Locate the cell with the specified text and output its (X, Y) center coordinate. 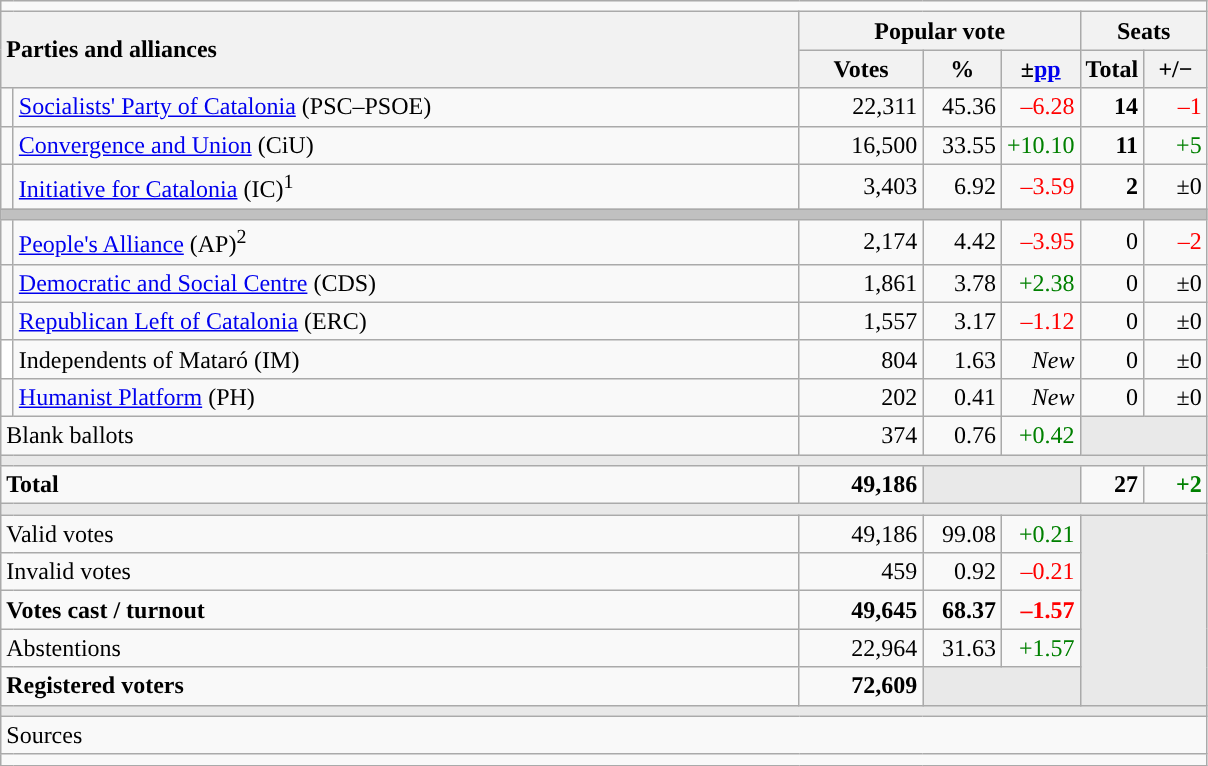
Humanist Platform (PH) (406, 397)
11 (1112, 145)
14 (1112, 107)
Convergence and Union (CiU) (406, 145)
+/− (1176, 69)
+0.42 (1040, 435)
2 (1112, 186)
Blank ballots (400, 435)
Votes cast / turnout (400, 610)
+1.57 (1040, 648)
3,403 (861, 186)
–2 (1176, 242)
Votes (861, 69)
Parties and alliances (400, 50)
202 (861, 397)
45.36 (962, 107)
Republican Left of Catalonia (ERC) (406, 321)
+2 (1176, 485)
Initiative for Catalonia (IC)1 (406, 186)
Democratic and Social Centre (CDS) (406, 283)
374 (861, 435)
+5 (1176, 145)
+2.38 (1040, 283)
0.76 (962, 435)
2,174 (861, 242)
22,964 (861, 648)
1,861 (861, 283)
804 (861, 359)
3.17 (962, 321)
Seats (1144, 31)
27 (1112, 485)
3.78 (962, 283)
% (962, 69)
99.08 (962, 534)
16,500 (861, 145)
Independents of Mataró (IM) (406, 359)
68.37 (962, 610)
0.92 (962, 572)
33.55 (962, 145)
±pp (1040, 69)
–6.28 (1040, 107)
–1.12 (1040, 321)
Socialists' Party of Catalonia (PSC–PSOE) (406, 107)
Valid votes (400, 534)
–1.57 (1040, 610)
–3.95 (1040, 242)
1.63 (962, 359)
Registered voters (400, 686)
6.92 (962, 186)
22,311 (861, 107)
Invalid votes (400, 572)
+0.21 (1040, 534)
Sources (604, 735)
459 (861, 572)
–1 (1176, 107)
Abstentions (400, 648)
–0.21 (1040, 572)
31.63 (962, 648)
+10.10 (1040, 145)
4.42 (962, 242)
49,645 (861, 610)
–3.59 (1040, 186)
0.41 (962, 397)
72,609 (861, 686)
1,557 (861, 321)
Popular vote (940, 31)
People's Alliance (AP)2 (406, 242)
